Search for the cell housing the specified text and yield its (x, y) center coordinate. 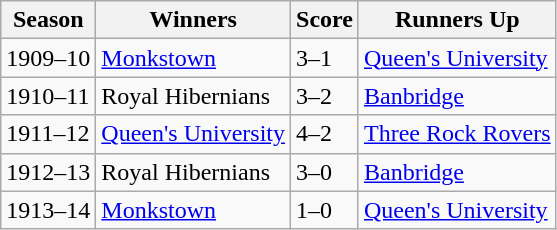
Winners (194, 20)
1912–13 (48, 172)
1910–11 (48, 96)
1913–14 (48, 210)
Season (48, 20)
1909–10 (48, 58)
1–0 (325, 210)
1911–12 (48, 134)
Score (325, 20)
4–2 (325, 134)
Runners Up (457, 20)
3–0 (325, 172)
3–1 (325, 58)
Three Rock Rovers (457, 134)
3–2 (325, 96)
